For the text-containing cell, return its midpoint in [x, y] coordinate format. 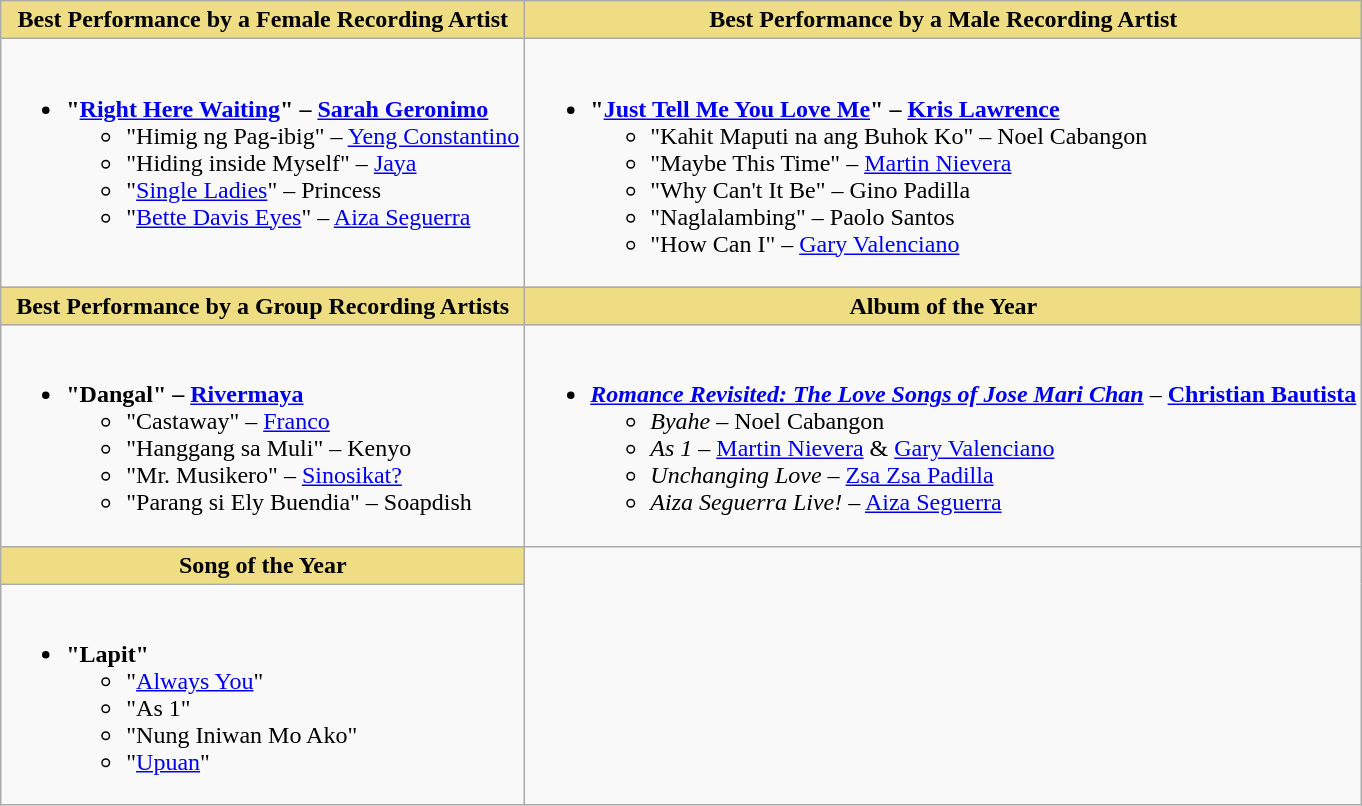
Song of the Year [263, 565]
Best Performance by a Group Recording Artists [263, 306]
Best Performance by a Male Recording Artist [944, 20]
Best Performance by a Female Recording Artist [263, 20]
Album of the Year [944, 306]
"Dangal" – Rivermaya"Castaway" – Franco"Hanggang sa Muli" – Kenyo"Mr. Musikero" – Sinosikat?"Parang si Ely Buendia" – Soapdish [263, 436]
"Lapit""Always You""As 1""Nung Iniwan Mo Ako""Upuan" [263, 694]
